Locate the cell with the specified text and output its (x, y) center coordinate. 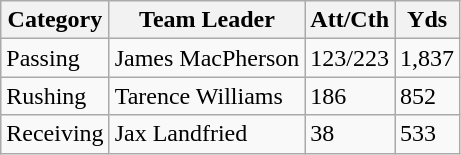
852 (428, 96)
Jax Landfried (207, 134)
186 (350, 96)
Passing (55, 58)
James MacPherson (207, 58)
Category (55, 20)
Yds (428, 20)
123/223 (350, 58)
Receiving (55, 134)
1,837 (428, 58)
Team Leader (207, 20)
Tarence Williams (207, 96)
533 (428, 134)
Att/Cth (350, 20)
38 (350, 134)
Rushing (55, 96)
